Scan for the cell matching the given text and deliver its [x, y] coordinate at center. 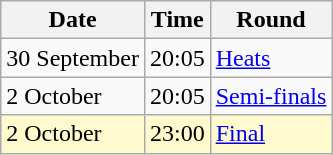
Semi-finals [271, 96]
23:00 [177, 134]
30 September [73, 58]
Final [271, 134]
Date [73, 20]
Heats [271, 58]
Round [271, 20]
Time [177, 20]
